Search for the cell housing the specified text and yield its [x, y] center coordinate. 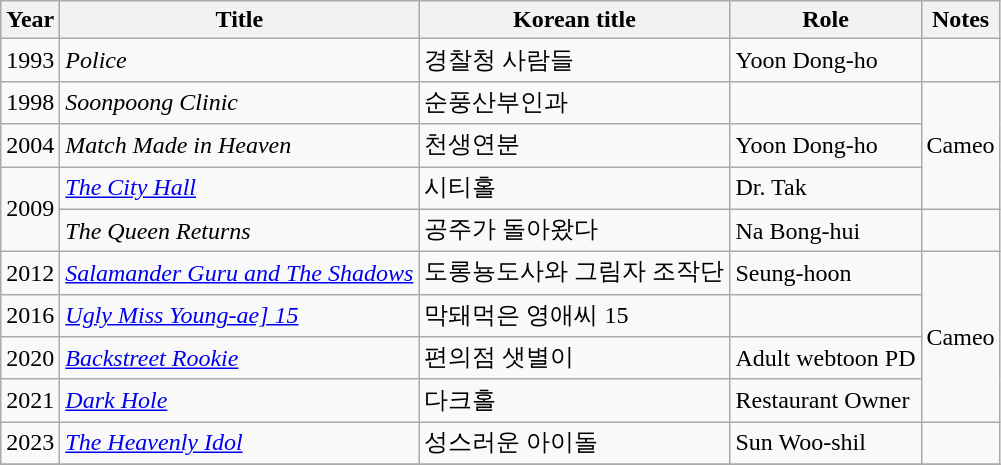
The Heavenly Idol [240, 444]
Salamander Guru and The Shadows [240, 274]
Ugly Miss Young-ae] 15 [240, 316]
2009 [30, 208]
Role [826, 20]
1993 [30, 60]
Korean title [574, 20]
다크홀 [574, 400]
2016 [30, 316]
Match Made in Heaven [240, 146]
The Queen Returns [240, 230]
2020 [30, 358]
순풍산부인과 [574, 102]
Na Bong-hui [826, 230]
2021 [30, 400]
Dark Hole [240, 400]
Year [30, 20]
천생연분 [574, 146]
Restaurant Owner [826, 400]
Adult webtoon PD [826, 358]
1998 [30, 102]
Dr. Tak [826, 188]
Sun Woo-shil [826, 444]
Backstreet Rookie [240, 358]
Title [240, 20]
Seung-hoon [826, 274]
경찰청 사람들 [574, 60]
막돼먹은 영애씨 15 [574, 316]
도롱뇽도사와 그림자 조작단 [574, 274]
The City Hall [240, 188]
2012 [30, 274]
Soonpoong Clinic [240, 102]
편의점 샛별이 [574, 358]
2023 [30, 444]
시티홀 [574, 188]
성스러운 아이돌 [574, 444]
Police [240, 60]
Notes [960, 20]
공주가 돌아왔다 [574, 230]
2004 [30, 146]
